Identify which cell holds the provided text, then report its (X, Y) central coordinate. 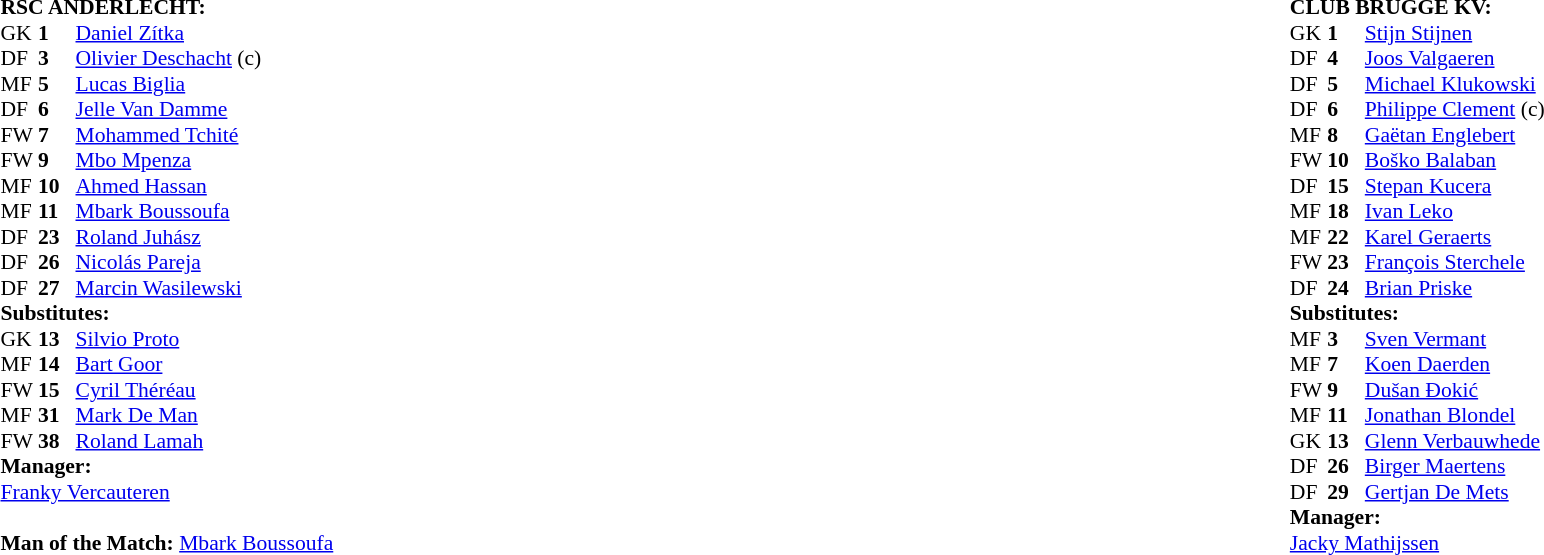
24 (1346, 288)
8 (1346, 135)
Olivier Deschacht (c) (205, 59)
Cyril Théréau (205, 390)
Mbark Boussoufa (205, 211)
Jelle Van Damme (205, 109)
14 (57, 365)
Silvio Proto (205, 339)
Franky VercauterenMan of the Match: Mbark Boussoufa (166, 517)
38 (57, 441)
31 (57, 415)
Daniel Zítka (205, 33)
Roland Juhász (205, 237)
Roland Lamah (205, 441)
Nicolás Pareja (205, 263)
Bart Goor (205, 365)
Manager: (166, 467)
22 (1346, 237)
Mark De Man (205, 415)
Substitutes: (166, 313)
Lucas Biglia (205, 84)
Marcin Wasilewski (205, 288)
Mbo Mpenza (205, 161)
Ahmed Hassan (205, 186)
27 (57, 288)
18 (1346, 211)
Mohammed Tchité (205, 135)
4 (1346, 59)
29 (1346, 492)
